Capture the cell that displays the provided text and extract its (x, y) central coordinate. 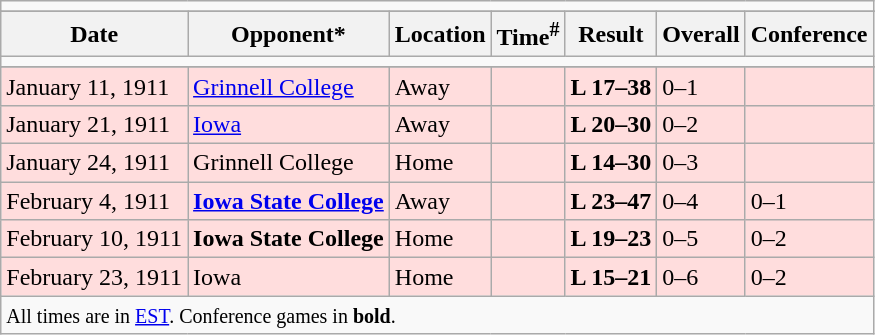
February 4, 1911 (94, 201)
L 19–23 (611, 239)
February 10, 1911 (94, 239)
0–3 (701, 163)
Result (611, 34)
L 15–21 (611, 277)
0–4 (701, 201)
L 17–38 (611, 86)
L 20–30 (611, 124)
All times are in EST. Conference games in bold. (437, 315)
L 14–30 (611, 163)
January 21, 1911 (94, 124)
Location (440, 34)
February 23, 1911 (94, 277)
January 24, 1911 (94, 163)
January 11, 1911 (94, 86)
L 23–47 (611, 201)
Opponent* (289, 34)
Date (94, 34)
0–5 (701, 239)
Time# (528, 34)
Conference (809, 34)
0–6 (701, 277)
Overall (701, 34)
